Extract the (X, Y) coordinate from the center of the cell holding the provided text.  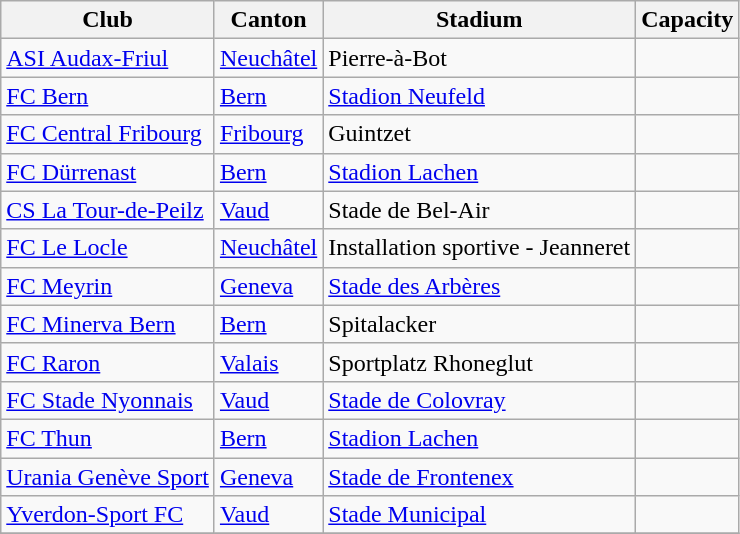
Yverdon-Sport FC (108, 515)
Club (108, 20)
Capacity (688, 20)
FC Raron (108, 362)
FC Central Fribourg (108, 134)
Stade des Arbères (480, 286)
Stadium (480, 20)
Stade de Colovray (480, 400)
FC Bern (108, 96)
Urania Genève Sport (108, 477)
FC Meyrin (108, 286)
Pierre-à-Bot (480, 58)
FC Thun (108, 438)
Stadion Neufeld (480, 96)
FC Le Locle (108, 248)
FC Stade Nyonnais (108, 400)
FC Minerva Bern (108, 324)
Canton (268, 20)
Stade Municipal (480, 515)
FC Dürrenast (108, 172)
ASI Audax-Friul (108, 58)
Stade de Bel-Air (480, 210)
Fribourg (268, 134)
Valais (268, 362)
Installation sportive - Jeanneret (480, 248)
CS La Tour-de-Peilz (108, 210)
Stade de Frontenex (480, 477)
Guintzet (480, 134)
Spitalacker (480, 324)
Sportplatz Rhoneglut (480, 362)
